Identify which cell holds the provided text, then report its [x, y] central coordinate. 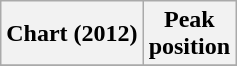
Chart (2012) [72, 34]
Peakposition [189, 34]
